Locate the cell with the specified text and output its (x, y) center coordinate. 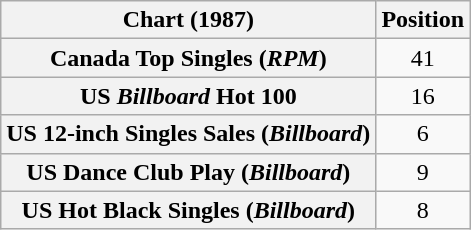
US Dance Club Play (Billboard) (188, 172)
9 (423, 172)
US Billboard Hot 100 (188, 96)
6 (423, 134)
Chart (1987) (188, 20)
US Hot Black Singles (Billboard) (188, 210)
Canada Top Singles (RPM) (188, 58)
8 (423, 210)
16 (423, 96)
Position (423, 20)
US 12-inch Singles Sales (Billboard) (188, 134)
41 (423, 58)
